Scan for the cell matching the given text and deliver its [X, Y] coordinate at center. 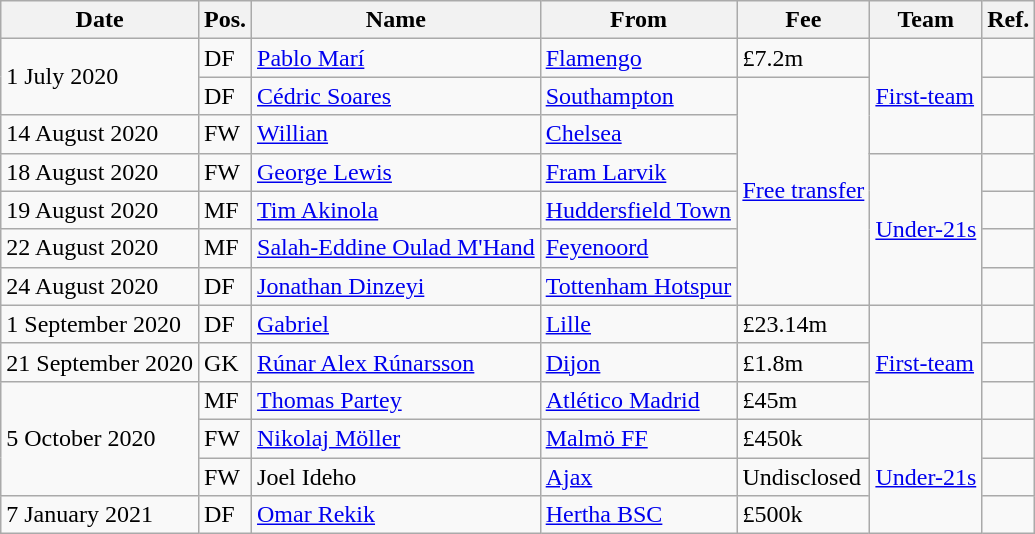
Tim Akinola [396, 210]
21 September 2020 [100, 362]
Omar Rekik [396, 515]
Pos. [224, 20]
1 September 2020 [100, 324]
Cédric Soares [396, 96]
22 August 2020 [100, 248]
24 August 2020 [100, 286]
19 August 2020 [100, 210]
Willian [396, 134]
Feyenoord [638, 248]
£1.8m [804, 362]
Southampton [638, 96]
Rúnar Alex Rúnarsson [396, 362]
Undisclosed [804, 477]
£45m [804, 400]
Joel Ideho [396, 477]
Ref. [1008, 20]
Fee [804, 20]
£450k [804, 438]
Date [100, 20]
Chelsea [638, 134]
GK [224, 362]
5 October 2020 [100, 438]
18 August 2020 [100, 172]
£7.2m [804, 58]
7 January 2021 [100, 515]
1 July 2020 [100, 77]
From [638, 20]
Jonathan Dinzeyi [396, 286]
£23.14m [804, 324]
Pablo Marí [396, 58]
Dijon [638, 362]
Hertha BSC [638, 515]
Tottenham Hotspur [638, 286]
Atlético Madrid [638, 400]
Lille [638, 324]
£500k [804, 515]
Team [926, 20]
Nikolaj Möller [396, 438]
Free transfer [804, 191]
Fram Larvik [638, 172]
Huddersfield Town [638, 210]
George Lewis [396, 172]
Salah-Eddine Oulad M'Hand [396, 248]
Ajax [638, 477]
Name [396, 20]
Malmö FF [638, 438]
Flamengo [638, 58]
Thomas Partey [396, 400]
Gabriel [396, 324]
14 August 2020 [100, 134]
